Detect which cell encompasses the target text, then output its [x, y] center coordinate. 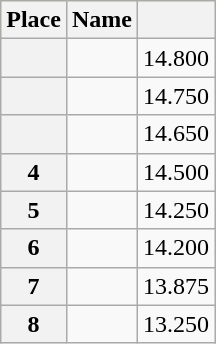
13.875 [176, 286]
14.500 [176, 172]
14.200 [176, 248]
13.250 [176, 324]
14.800 [176, 58]
8 [34, 324]
6 [34, 248]
4 [34, 172]
14.650 [176, 134]
7 [34, 286]
5 [34, 210]
Place [34, 20]
Name [102, 20]
14.250 [176, 210]
14.750 [176, 96]
